Find where the given text appears and provide that cell's center as (x, y) coordinate. 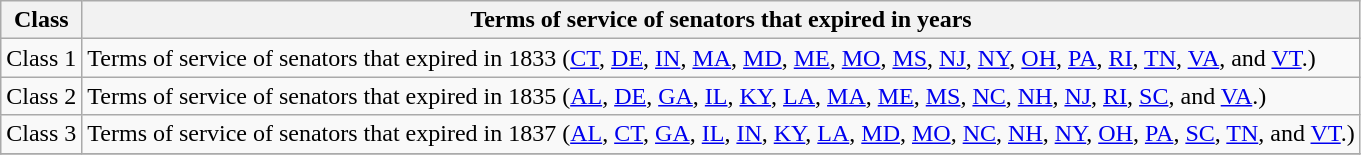
Class 2 (42, 96)
Terms of service of senators that expired in years (721, 20)
Terms of service of senators that expired in 1837 (AL, CT, GA, IL, IN, KY, LA, MD, MO, NC, NH, NY, OH, PA, SC, TN, and VT.) (721, 134)
Terms of service of senators that expired in 1833 (CT, DE, IN, MA, MD, ME, MO, MS, NJ, NY, OH, PA, RI, TN, VA, and VT.) (721, 58)
Class (42, 20)
Class 1 (42, 58)
Class 3 (42, 134)
Terms of service of senators that expired in 1835 (AL, DE, GA, IL, KY, LA, MA, ME, MS, NC, NH, NJ, RI, SC, and VA.) (721, 96)
